Pinpoint the cell where the given text exists, returning its [x, y] midpoint coordinate. 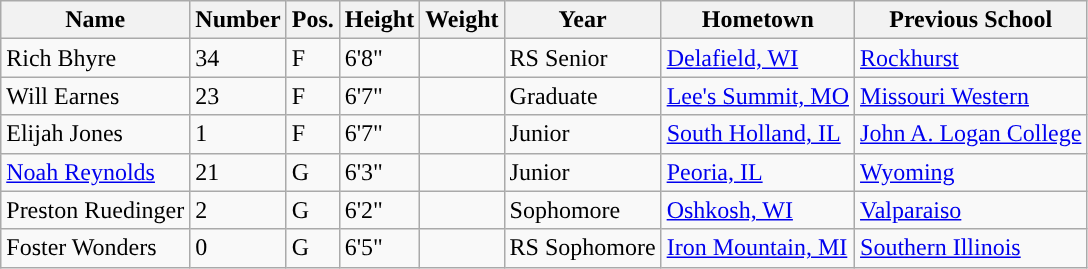
0 [238, 248]
Weight [462, 20]
Wyoming [971, 172]
Year [582, 20]
6'3" [379, 172]
RS Sophomore [582, 248]
Elijah Jones [96, 134]
Oshkosh, WI [758, 210]
Lee's Summit, MO [758, 96]
Name [96, 20]
Height [379, 20]
Missouri Western [971, 96]
Pos. [312, 20]
Preston Ruedinger [96, 210]
21 [238, 172]
Delafield, WI [758, 58]
Hometown [758, 20]
1 [238, 134]
South Holland, IL [758, 134]
Foster Wonders [96, 248]
6'2" [379, 210]
23 [238, 96]
RS Senior [582, 58]
6'5" [379, 248]
Southern Illinois [971, 248]
34 [238, 58]
Sophomore [582, 210]
Iron Mountain, MI [758, 248]
Rockhurst [971, 58]
Noah Reynolds [96, 172]
Number [238, 20]
Valparaiso [971, 210]
Will Earnes [96, 96]
2 [238, 210]
6'8" [379, 58]
Previous School [971, 20]
Rich Bhyre [96, 58]
Graduate [582, 96]
Peoria, IL [758, 172]
John A. Logan College [971, 134]
